Return [X, Y] of the center of cell containing provided text 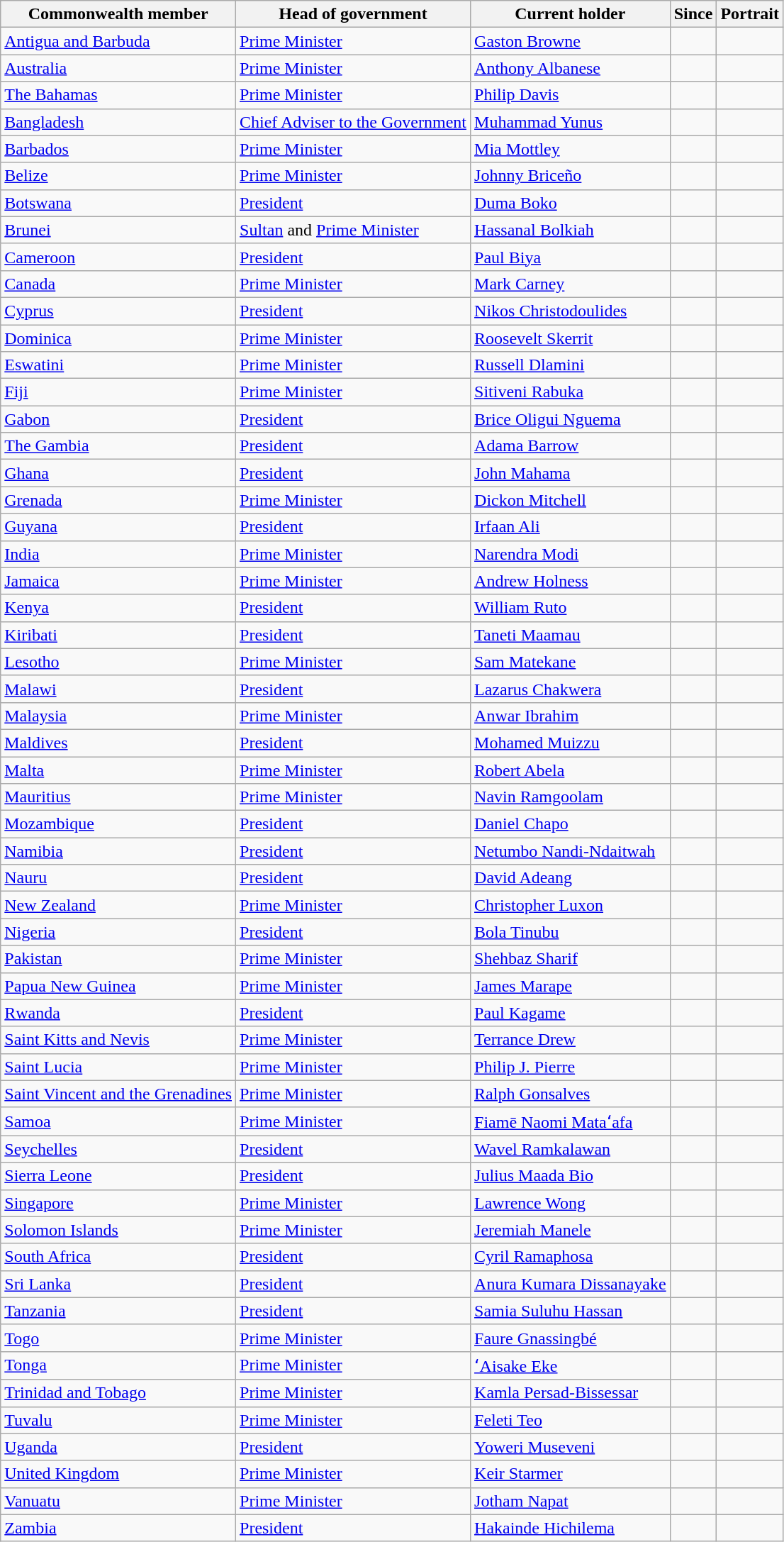
Faure Gnassingbé [571, 1338]
Mia Mottley [571, 149]
Kamla Persad-Bissessar [571, 1393]
Kiribati [118, 635]
Zambia [118, 1528]
Daniel Chapo [571, 824]
Adama Barrow [571, 446]
The Bahamas [118, 95]
Anthony Albanese [571, 68]
Christopher Luxon [571, 905]
Samia Suluhu Hassan [571, 1311]
Antigua and Barbuda [118, 41]
Belize [118, 176]
Netumbo Nandi-Ndaitwah [571, 851]
Commonwealth member [118, 14]
Brunei [118, 230]
Andrew Holness [571, 581]
Muhammad Yunus [571, 122]
Jamaica [118, 581]
Brice Oligui Nguema [571, 419]
Fiamē Naomi Mataʻafa [571, 1121]
Terrance Drew [571, 1040]
Maldives [118, 743]
Duma Boko [571, 203]
Anura Kumara Dissanayake [571, 1284]
Malawi [118, 689]
Russell Dlamini [571, 365]
Philip Davis [571, 95]
Uganda [118, 1447]
Johnny Briceño [571, 176]
Ghana [118, 473]
Roosevelt Skerrit [571, 338]
Lawrence Wong [571, 1203]
Togo [118, 1338]
Lazarus Chakwera [571, 689]
Singapore [118, 1203]
South Africa [118, 1257]
Bangladesh [118, 122]
Eswatini [118, 365]
Botswana [118, 203]
John Mahama [571, 473]
James Marape [571, 986]
Hakainde Hichilema [571, 1528]
Cyril Ramaphosa [571, 1257]
Malaysia [118, 716]
Malta [118, 770]
Chief Adviser to the Government [353, 122]
Rwanda [118, 1013]
Sam Matekane [571, 662]
Portrait [750, 14]
Mohamed Muizzu [571, 743]
Sri Lanka [118, 1284]
Pakistan [118, 959]
Taneti Maamau [571, 635]
David Adeang [571, 878]
Philip J. Pierre [571, 1067]
Cyprus [118, 311]
Saint Vincent and the Grenadines [118, 1094]
Gaston Browne [571, 41]
William Ruto [571, 608]
Dominica [118, 338]
Narendra Modi [571, 554]
Paul Kagame [571, 1013]
Seychelles [118, 1149]
New Zealand [118, 905]
Jotham Napat [571, 1501]
Nikos Christodoulides [571, 311]
Mark Carney [571, 284]
Vanuatu [118, 1501]
Tuvalu [118, 1420]
United Kingdom [118, 1474]
Mozambique [118, 824]
Irfaan Ali [571, 527]
Current holder [571, 14]
Mauritius [118, 797]
Paul Biya [571, 257]
ʻAisake Eke [571, 1365]
Namibia [118, 851]
Lesotho [118, 662]
Wavel Ramkalawan [571, 1149]
Head of government [353, 14]
Grenada [118, 500]
Kenya [118, 608]
Solomon Islands [118, 1230]
India [118, 554]
Julius Maada Bio [571, 1176]
Hassanal Bolkiah [571, 230]
Yoweri Museveni [571, 1447]
Feleti Teo [571, 1420]
Sultan and Prime Minister [353, 230]
Fiji [118, 392]
Cameroon [118, 257]
Tonga [118, 1365]
Navin Ramgoolam [571, 797]
Barbados [118, 149]
Since [693, 14]
Saint Kitts and Nevis [118, 1040]
Samoa [118, 1121]
Sitiveni Rabuka [571, 392]
Nigeria [118, 932]
Trinidad and Tobago [118, 1393]
Ralph Gonsalves [571, 1094]
Guyana [118, 527]
Dickon Mitchell [571, 500]
Australia [118, 68]
Keir Starmer [571, 1474]
Anwar Ibrahim [571, 716]
Papua New Guinea [118, 986]
Nauru [118, 878]
Saint Lucia [118, 1067]
Jeremiah Manele [571, 1230]
Gabon [118, 419]
Sierra Leone [118, 1176]
Canada [118, 284]
Tanzania [118, 1311]
The Gambia [118, 446]
Robert Abela [571, 770]
Shehbaz Sharif [571, 959]
Bola Tinubu [571, 932]
